Locate the cell with the specified text and output its (x, y) center coordinate. 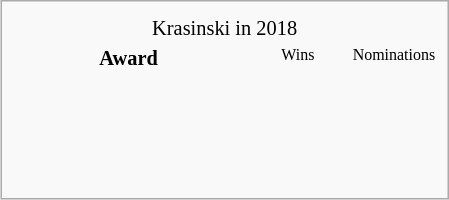
Nominations (394, 58)
Wins (298, 58)
Award (129, 58)
Krasinski in 2018 (225, 28)
